Pinpoint the cell where the given text exists, returning its [x, y] midpoint coordinate. 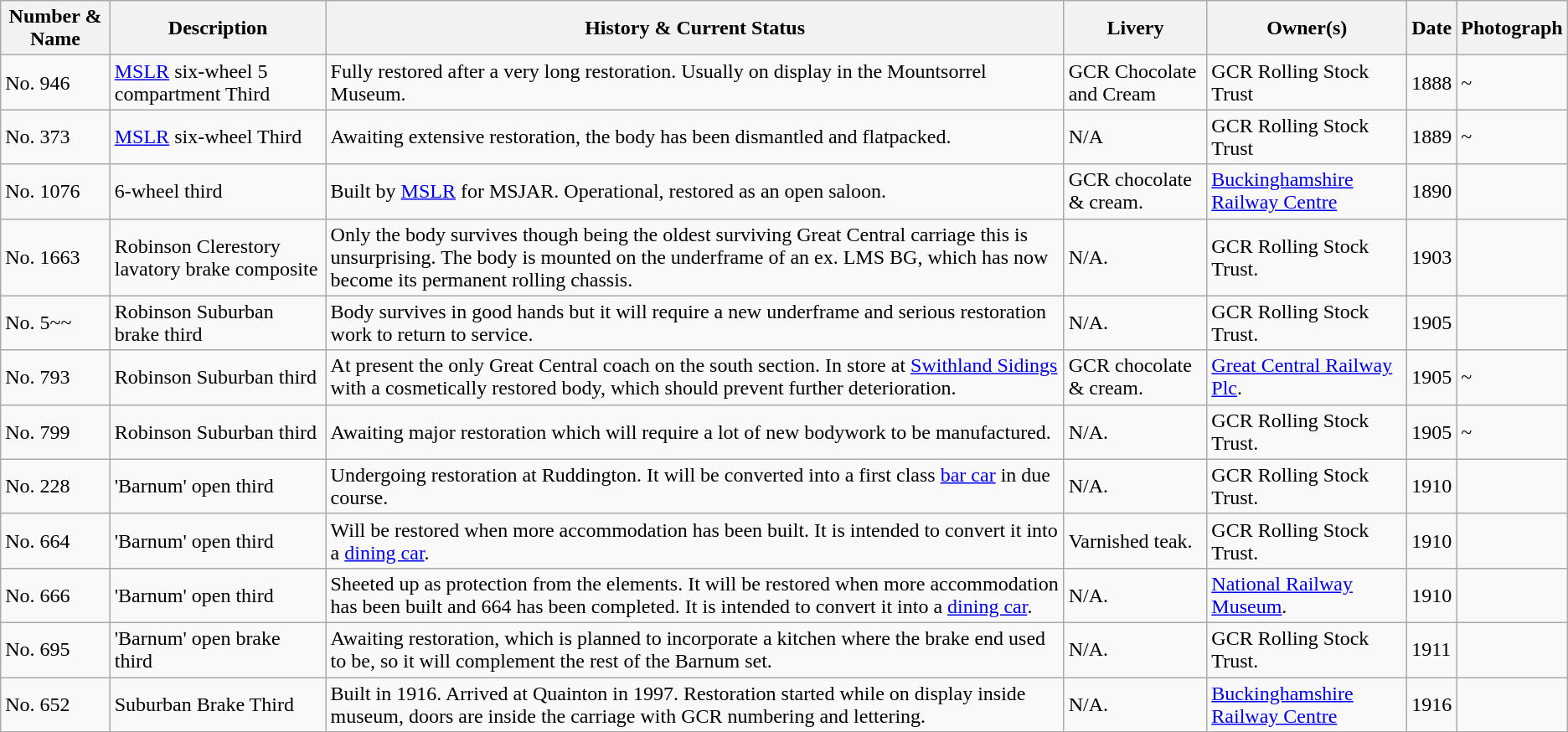
Description [218, 28]
Livery [1136, 28]
1890 [1432, 191]
Photograph [1512, 28]
No. 5~~ [55, 323]
Awaiting major restoration which will require a lot of new bodywork to be manufactured. [695, 432]
No. 664 [55, 541]
1911 [1432, 650]
No. 373 [55, 137]
Awaiting restoration, which is planned to incorporate a kitchen where the brake end used to be, so it will complement the rest of the Barnum set. [695, 650]
Awaiting extensive restoration, the body has been dismantled and flatpacked. [695, 137]
No. 793 [55, 377]
No. 1663 [55, 257]
1903 [1432, 257]
'Barnum' open brake third [218, 650]
6-wheel third [218, 191]
No. 652 [55, 704]
Great Central Railway Plc. [1307, 377]
No. 666 [55, 595]
National Railway Museum. [1307, 595]
Number & Name [55, 28]
Owner(s) [1307, 28]
Robinson Suburban brake third [218, 323]
1916 [1432, 704]
No. 1076 [55, 191]
No. 228 [55, 486]
Built by MSLR for MSJAR. Operational, restored as an open saloon. [695, 191]
MSLR six-wheel Third [218, 137]
No. 799 [55, 432]
GCR Chocolate and Cream [1136, 82]
Date [1432, 28]
Suburban Brake Third [218, 704]
1889 [1432, 137]
MSLR six-wheel 5 compartment Third [218, 82]
Varnished teak. [1136, 541]
No. 695 [55, 650]
1888 [1432, 82]
Fully restored after a very long restoration. Usually on display in the Mountsorrel Museum. [695, 82]
Robinson Clerestory lavatory brake composite [218, 257]
N/A [1136, 137]
Body survives in good hands but it will require a new underframe and serious restoration work to return to service. [695, 323]
No. 946 [55, 82]
History & Current Status [695, 28]
Undergoing restoration at Ruddington. It will be converted into a first class bar car in due course. [695, 486]
Will be restored when more accommodation has been built. It is intended to convert it into a dining car. [695, 541]
